From the cell containing the given text, extract its center point as (x, y) coordinate. 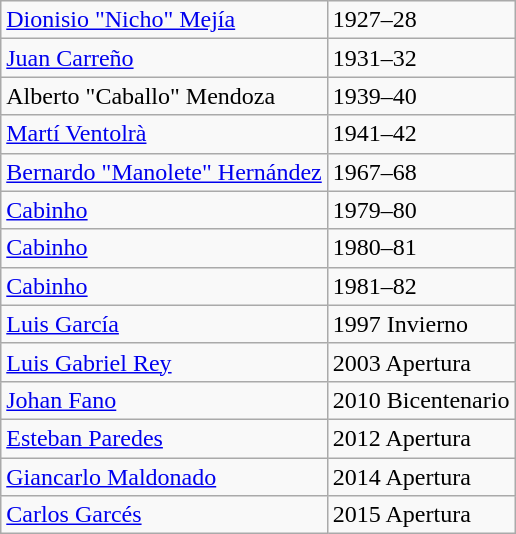
Carlos Garcés (164, 515)
2015 Apertura (421, 515)
2012 Apertura (421, 438)
1941–42 (421, 134)
Dionisio "Nicho" Mejía (164, 20)
Giancarlo Maldonado (164, 477)
1939–40 (421, 96)
Martí Ventolrà (164, 134)
1979–80 (421, 210)
1997 Invierno (421, 324)
1931–32 (421, 58)
1927–28 (421, 20)
2010 Bicentenario (421, 400)
Johan Fano (164, 400)
1967–68 (421, 172)
Esteban Paredes (164, 438)
2003 Apertura (421, 362)
2014 Apertura (421, 477)
Bernardo "Manolete" Hernández (164, 172)
1981–82 (421, 286)
Alberto "Caballo" Mendoza (164, 96)
1980–81 (421, 248)
Juan Carreño (164, 58)
Luis Gabriel Rey (164, 362)
Luis García (164, 324)
